Return (x, y) of the center of cell containing provided text 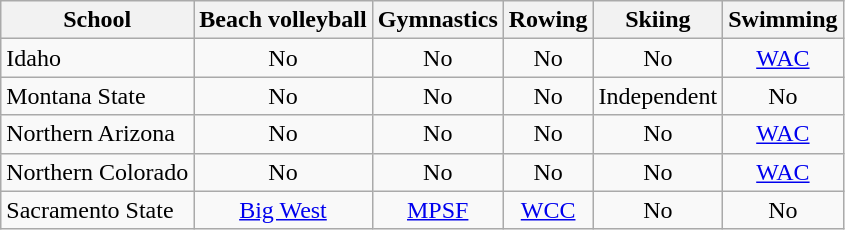
MPSF (438, 210)
Sacramento State (98, 210)
Gymnastics (438, 20)
Swimming (783, 20)
Northern Arizona (98, 134)
Rowing (548, 20)
Northern Colorado (98, 172)
WCC (548, 210)
Skiing (658, 20)
Big West (283, 210)
Montana State (98, 96)
Idaho (98, 58)
Beach volleyball (283, 20)
Independent (658, 96)
School (98, 20)
